Detect which cell encompasses the target text, then output its (X, Y) center coordinate. 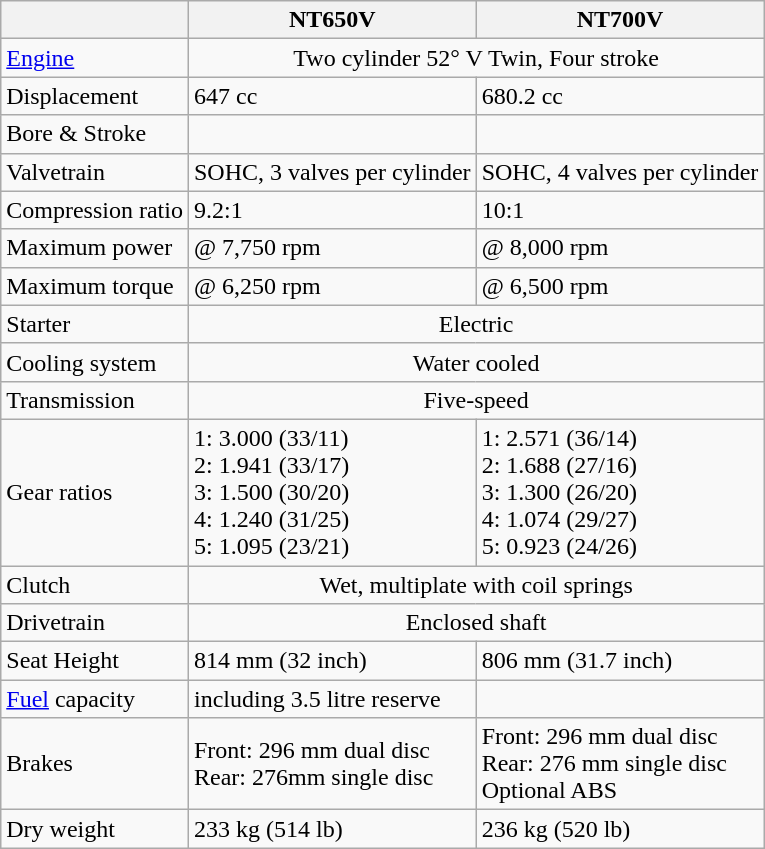
Electric (476, 324)
1: 2.571 (36/14)2: 1.688 (27/16)3: 1.300 (26/20)4: 1.074 (29/27)5: 0.923 (24/26) (620, 492)
Front: 296 mm dual discRear: 276 mm single discOptional ABS (620, 764)
680.2 cc (620, 96)
Valvetrain (95, 172)
Two cylinder 52° V Twin, Four stroke (476, 58)
Water cooled (476, 362)
Front: 296 mm dual discRear: 276mm single disc (332, 764)
NT700V (620, 20)
Maximum power (95, 248)
Enclosed shaft (476, 623)
9.2:1 (332, 210)
Five-speed (476, 400)
Brakes (95, 764)
@ 6,500 rpm (620, 286)
Engine (95, 58)
Fuel capacity (95, 699)
Starter (95, 324)
Bore & Stroke (95, 134)
NT650V (332, 20)
Compression ratio (95, 210)
Seat Height (95, 661)
Cooling system (95, 362)
@ 7,750 rpm (332, 248)
Maximum torque (95, 286)
SOHC, 3 valves per cylinder (332, 172)
Dry weight (95, 829)
including 3.5 litre reserve (332, 699)
@ 6,250 rpm (332, 286)
Clutch (95, 585)
Drivetrain (95, 623)
Gear ratios (95, 492)
647 cc (332, 96)
@ 8,000 rpm (620, 248)
814 mm (32 inch) (332, 661)
1: 3.000 (33/11)2: 1.941 (33/17)3: 1.500 (30/20)4: 1.240 (31/25)5: 1.095 (23/21) (332, 492)
236 kg (520 lb) (620, 829)
806 mm (31.7 inch) (620, 661)
Transmission (95, 400)
SOHC, 4 valves per cylinder (620, 172)
Displacement (95, 96)
10:1 (620, 210)
Wet, multiplate with coil springs (476, 585)
233 kg (514 lb) (332, 829)
